Find where the given text appears and provide that cell's center as [x, y] coordinate. 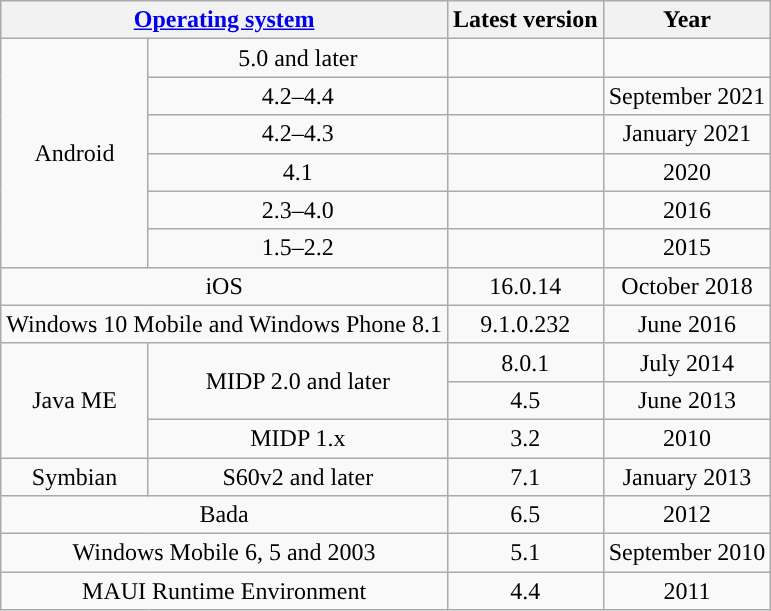
4.5 [525, 400]
MIDP 1.x [298, 438]
June 2016 [687, 324]
Bada [224, 515]
4.2–4.4 [298, 96]
7.1 [525, 477]
July 2014 [687, 362]
Windows 10 Mobile and Windows Phone 8.1 [224, 324]
January 2013 [687, 477]
S60v2 and later [298, 477]
Latest version [525, 20]
Symbian [75, 477]
Android [75, 153]
6.5 [525, 515]
2015 [687, 248]
2020 [687, 172]
2016 [687, 210]
5.1 [525, 553]
3.2 [525, 438]
MAUI Runtime Environment [224, 591]
4.1 [298, 172]
16.0.14 [525, 286]
iOS [224, 286]
October 2018 [687, 286]
Windows Mobile 6, 5 and 2003 [224, 553]
9.1.0.232 [525, 324]
2012 [687, 515]
Year [687, 20]
September 2021 [687, 96]
2011 [687, 591]
September 2010 [687, 553]
8.0.1 [525, 362]
4.4 [525, 591]
2.3–4.0 [298, 210]
1.5–2.2 [298, 248]
2010 [687, 438]
Operating system [224, 20]
4.2–4.3 [298, 134]
5.0 and later [298, 58]
January 2021 [687, 134]
MIDP 2.0 and later [298, 381]
June 2013 [687, 400]
Java ME [75, 400]
